From the cell containing the given text, extract its center point as (x, y) coordinate. 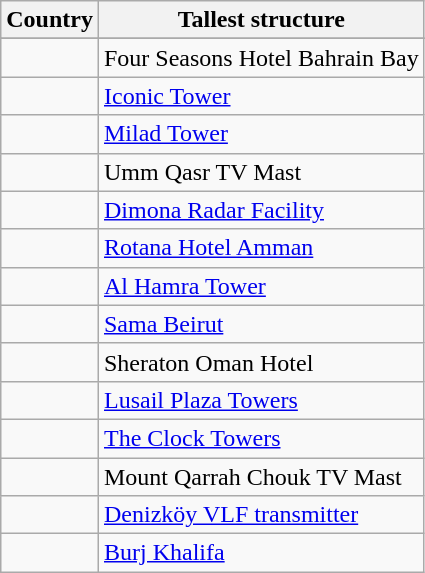
Sheraton Oman Hotel (261, 362)
Four Seasons Hotel Bahrain Bay (261, 58)
Sama Beirut (261, 324)
Country (50, 20)
Umm Qasr TV Mast (261, 172)
Denizköy VLF transmitter (261, 515)
Burj Khalifa (261, 553)
The Clock Towers (261, 438)
Milad Tower (261, 134)
Rotana Hotel Amman (261, 248)
Dimona Radar Facility (261, 210)
Tallest structure (261, 20)
Iconic Tower (261, 96)
Al Hamra Tower (261, 286)
Mount Qarrah Chouk TV Mast (261, 477)
Lusail Plaza Towers (261, 400)
